Pinpoint the cell where the given text exists, returning its [x, y] midpoint coordinate. 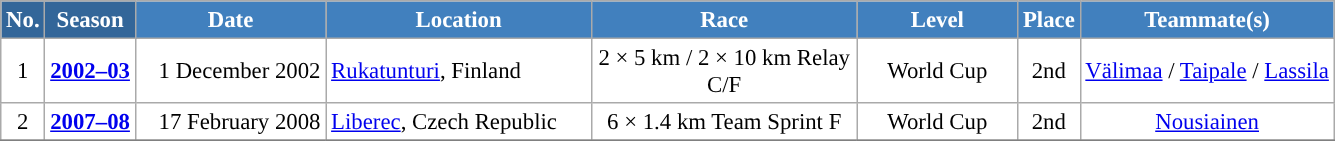
1 December 2002 [230, 72]
Teammate(s) [1207, 20]
2 × 5 km / 2 × 10 km Relay C/F [724, 72]
Place [1049, 20]
Nousiainen [1207, 122]
Level [938, 20]
2 [23, 122]
No. [23, 20]
6 × 1.4 km Team Sprint F [724, 122]
Rukatunturi, Finland [459, 72]
Liberec, Czech Republic [459, 122]
1 [23, 72]
Välimaa / Taipale / Lassila [1207, 72]
17 February 2008 [230, 122]
2007–08 [90, 122]
Season [90, 20]
Location [459, 20]
2002–03 [90, 72]
Date [230, 20]
Race [724, 20]
